Return the (x, y) coordinate for the center point of the cell that contains the specified text.  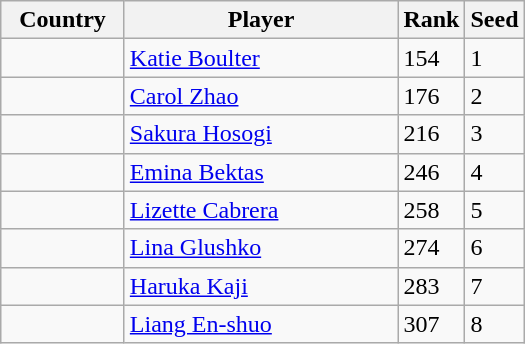
Carol Zhao (261, 96)
Seed (494, 20)
Rank (432, 20)
5 (494, 210)
283 (432, 286)
8 (494, 324)
2 (494, 96)
154 (432, 58)
3 (494, 134)
176 (432, 96)
Lina Glushko (261, 248)
307 (432, 324)
Sakura Hosogi (261, 134)
Player (261, 20)
258 (432, 210)
Haruka Kaji (261, 286)
Liang En-shuo (261, 324)
246 (432, 172)
Lizette Cabrera (261, 210)
7 (494, 286)
Katie Boulter (261, 58)
Country (63, 20)
274 (432, 248)
216 (432, 134)
1 (494, 58)
4 (494, 172)
6 (494, 248)
Emina Bektas (261, 172)
